Scan for the cell matching the given text and deliver its [x, y] coordinate at center. 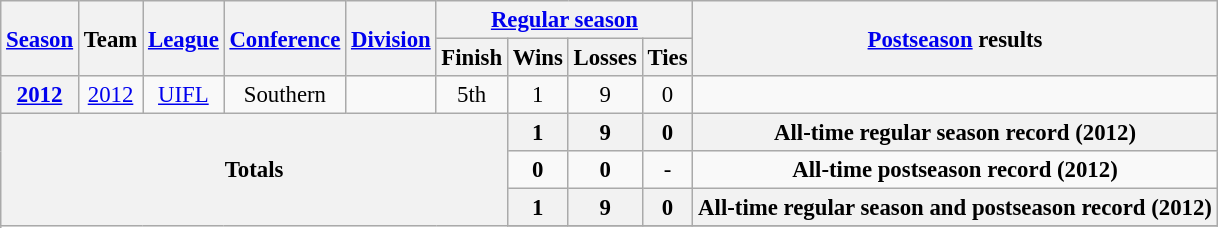
Finish [472, 58]
Season [40, 38]
Regular season [564, 20]
All-time regular season record (2012) [955, 133]
UIFL [184, 95]
Ties [668, 58]
Wins [538, 58]
Conference [285, 38]
Southern [285, 95]
Division [391, 38]
Totals [254, 170]
League [184, 38]
Losses [605, 58]
All-time postseason record (2012) [955, 170]
- [668, 170]
Postseason results [955, 38]
Team [110, 38]
5th [472, 95]
All-time regular season and postseason record (2012) [955, 208]
